Return the [X, Y] coordinate for the center point of the cell that contains the specified text.  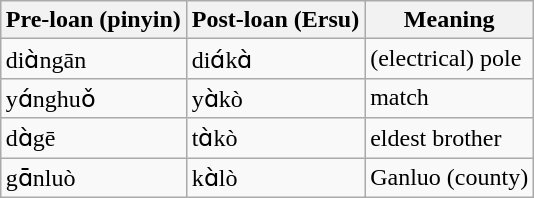
Meaning [450, 20]
Ganluo (county) [450, 178]
diɑ̀ngān [93, 59]
Post-loan (Ersu) [275, 20]
eldest brother [450, 138]
gɑ̄nluò [93, 178]
tɑ̀kò [275, 138]
(electrical) pole [450, 59]
match [450, 98]
yɑ̀kò [275, 98]
dɑ̀gē [93, 138]
kɑ̀lò [275, 178]
diɑ́kɑ̀ [275, 59]
yɑ́nghuǒ [93, 98]
Pre-loan (pinyin) [93, 20]
